Provide the (x, y) coordinate of the cell's center where the given text is located.  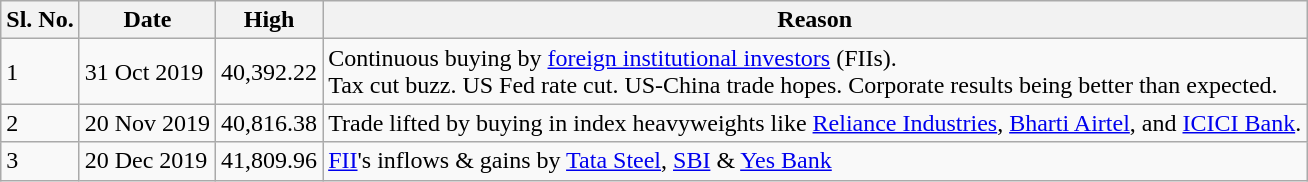
2 (40, 123)
20 Dec 2019 (147, 161)
1 (40, 72)
41,809.96 (270, 161)
High (270, 20)
40,816.38 (270, 123)
Date (147, 20)
40,392.22 (270, 72)
Reason (815, 20)
20 Nov 2019 (147, 123)
FII's inflows & gains by Tata Steel, SBI & Yes Bank (815, 161)
Trade lifted by buying in index heavyweights like Reliance Industries, Bharti Airtel, and ICICI Bank. (815, 123)
31 Oct 2019 (147, 72)
Sl. No. (40, 20)
3 (40, 161)
